Output the [x, y] coordinate of the center of the cell containing the given text.  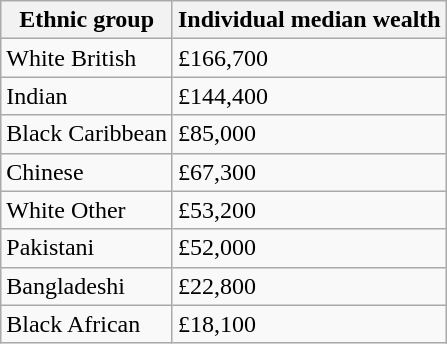
£52,000 [309, 248]
White Other [87, 210]
Individual median wealth [309, 20]
£67,300 [309, 172]
White British [87, 58]
£144,400 [309, 96]
Ethnic group [87, 20]
£22,800 [309, 286]
£18,100 [309, 324]
Indian [87, 96]
Pakistani [87, 248]
£166,700 [309, 58]
£85,000 [309, 134]
Chinese [87, 172]
Black Caribbean [87, 134]
Bangladeshi [87, 286]
Black African [87, 324]
£53,200 [309, 210]
